Pinpoint the cell where the given text exists, returning its (x, y) midpoint coordinate. 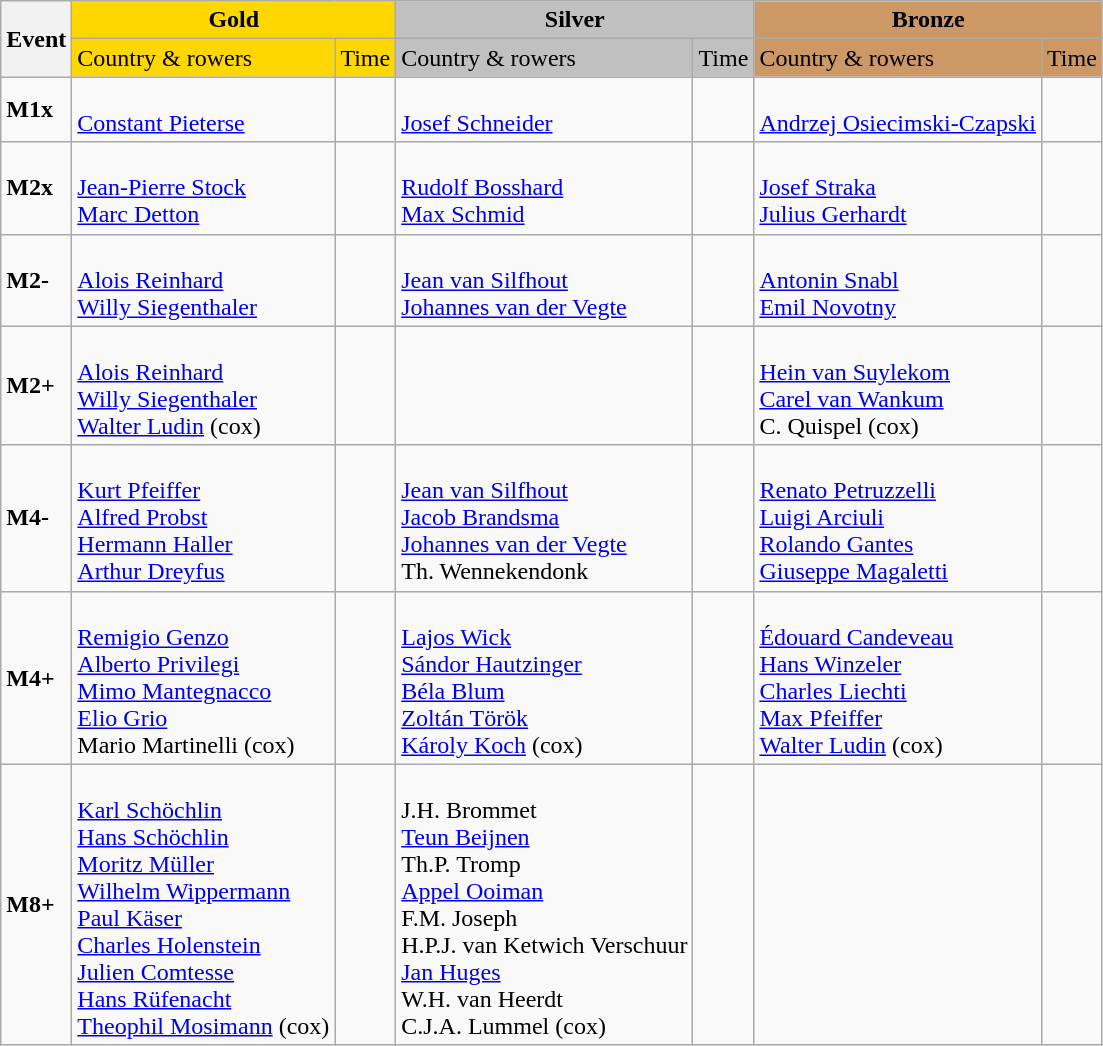
Lajos Wick Sándor Hautzinger Béla Blum Zoltán Török Károly Koch (cox) (544, 678)
Silver (575, 20)
J.H. Brommet Teun Beijnen Th.P. Tromp Appel Ooiman F.M. Joseph H.P.J. van Ketwich Verschuur Jan Huges W.H. van Heerdt C.J.A. Lummel (cox) (544, 904)
Event (36, 39)
Alois Reinhard Willy Siegenthaler (204, 280)
M4+ (36, 678)
Rudolf Bosshard Max Schmid (544, 188)
M2+ (36, 386)
M1x (36, 110)
Josef Straka Julius Gerhardt (898, 188)
Jean-Pierre Stock Marc Detton (204, 188)
Jean van Silfhout Jacob Brandsma Johannes van der Vegte Th. Wennekendonk (544, 518)
M4- (36, 518)
M2x (36, 188)
Édouard Candeveau Hans Winzeler Charles Liechti Max Pfeiffer Walter Ludin (cox) (898, 678)
Kurt Pfeiffer Alfred Probst Hermann Haller Arthur Dreyfus (204, 518)
M8+ (36, 904)
Alois Reinhard Willy Siegenthaler Walter Ludin (cox) (204, 386)
Gold (234, 20)
Andrzej Osiecimski-Czapski (898, 110)
Josef Schneider (544, 110)
Remigio Genzo Alberto Privilegi Mimo Mantegnacco Elio Grio Mario Martinelli (cox) (204, 678)
Antonin Snabl Emil Novotny (898, 280)
M2- (36, 280)
Hein van Suylekom Carel van Wankum C. Quispel (cox) (898, 386)
Jean van Silfhout Johannes van der Vegte (544, 280)
Karl Schöchlin Hans Schöchlin Moritz Müller Wilhelm Wippermann Paul Käser Charles Holenstein Julien Comtesse Hans Rüfenacht Theophil Mosimann (cox) (204, 904)
Bronze (928, 20)
Renato Petruzzelli Luigi Arciuli Rolando Gantes Giuseppe Magaletti (898, 518)
Constant Pieterse (204, 110)
